Provide the [x, y] coordinate of the cell's center where the given text is located.  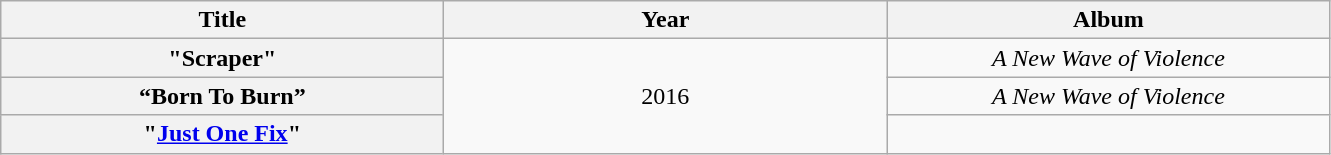
Title [222, 20]
"Scraper" [222, 58]
Year [666, 20]
Album [1108, 20]
2016 [666, 96]
“Born To Burn” [222, 96]
"Just One Fix" [222, 134]
